Extract the (x, y) coordinate from the center of the cell holding the provided text.  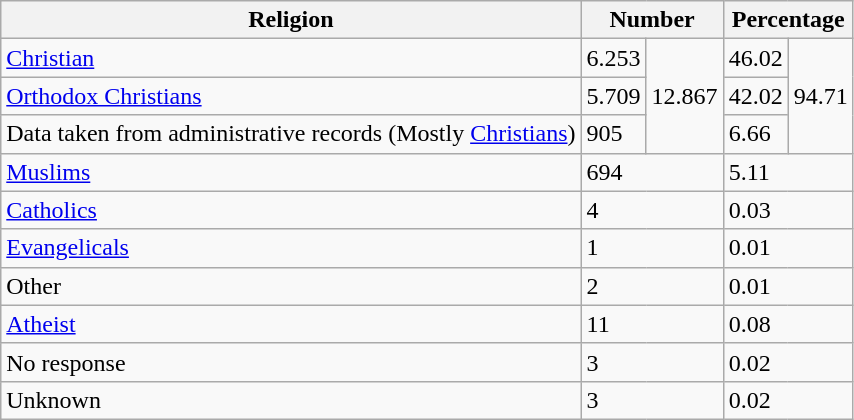
Number (652, 20)
0.03 (788, 210)
6.253 (614, 58)
Catholics (291, 210)
Orthodox Christians (291, 96)
5.11 (788, 172)
5.709 (614, 96)
905 (614, 134)
1 (652, 248)
Evangelicals (291, 248)
Other (291, 286)
694 (652, 172)
2 (652, 286)
4 (652, 210)
6.66 (756, 134)
Atheist (291, 324)
Unknown (291, 400)
Muslims (291, 172)
Percentage (788, 20)
Christian (291, 58)
Data taken from administrative records (Mostly Christians) (291, 134)
Religion (291, 20)
11 (652, 324)
0.08 (788, 324)
94.71 (820, 96)
No response (291, 362)
12.867 (684, 96)
46.02 (756, 58)
42.02 (756, 96)
